Output the [x, y] coordinate of the center of the cell containing the given text.  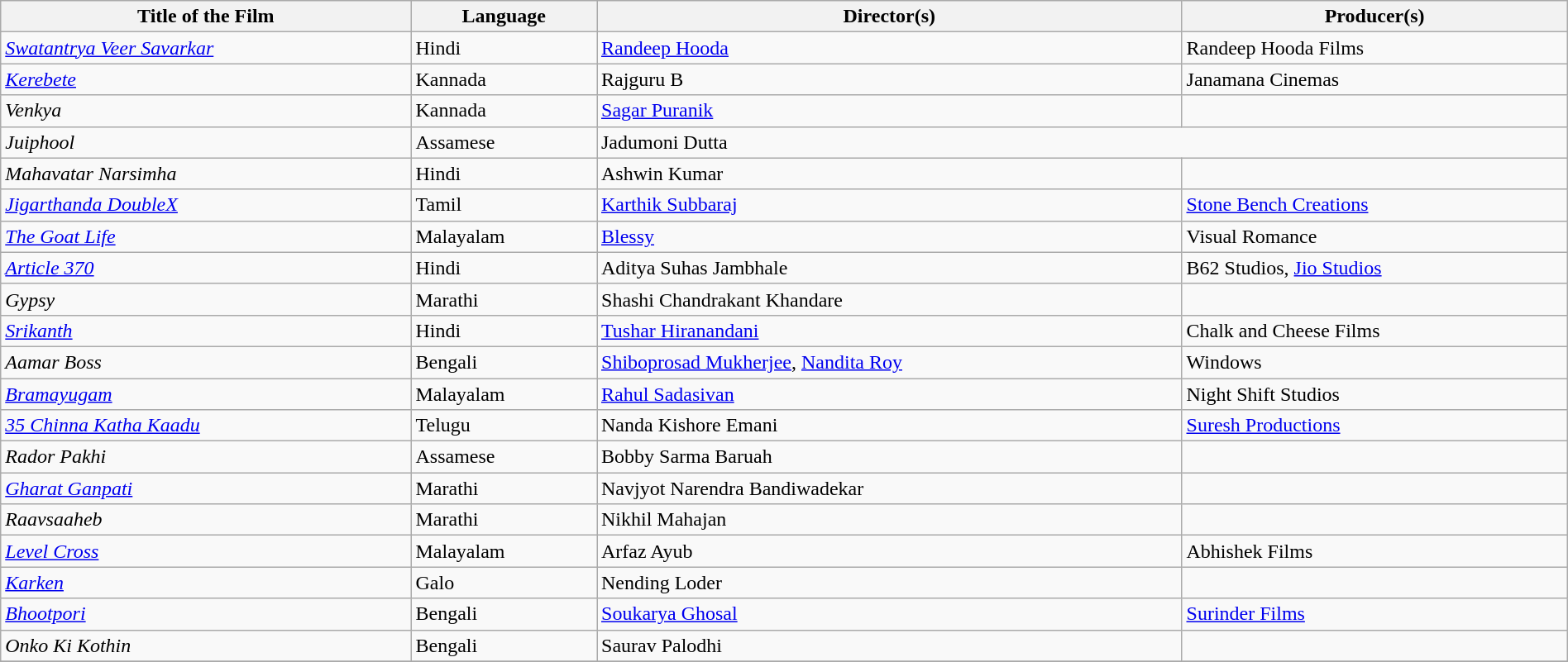
Arfaz Ayub [890, 551]
Mahavatar Narsimha [206, 174]
Swatantrya Veer Savarkar [206, 48]
Rahul Sadasivan [890, 394]
Galo [504, 583]
Blessy [890, 236]
Randeep Hooda Films [1374, 48]
Title of the Film [206, 17]
Suresh Productions [1374, 426]
Surinder Films [1374, 614]
Gypsy [206, 299]
Aamar Boss [206, 362]
Nending Loder [890, 583]
Saurav Palodhi [890, 645]
Level Cross [206, 551]
Venkya [206, 111]
Abhishek Films [1374, 551]
Ashwin Kumar [890, 174]
Onko Ki Kothin [206, 645]
Nikhil Mahajan [890, 520]
Nanda Kishore Emani [890, 426]
Raavsaaheb [206, 520]
Windows [1374, 362]
Jigarthanda DoubleX [206, 205]
Karken [206, 583]
Shashi Chandrakant Khandare [890, 299]
Shiboprosad Mukherjee, Nandita Roy [890, 362]
Article 370 [206, 268]
Producer(s) [1374, 17]
Juiphool [206, 142]
Language [504, 17]
Telugu [504, 426]
Rajguru B [890, 79]
Janamana Cinemas [1374, 79]
Soukarya Ghosal [890, 614]
Stone Bench Creations [1374, 205]
Gharat Ganpati [206, 488]
Aditya Suhas Jambhale [890, 268]
Visual Romance [1374, 236]
The Goat Life [206, 236]
Bhootpori [206, 614]
Bobby Sarma Baruah [890, 457]
Tushar Hiranandani [890, 331]
Night Shift Studios [1374, 394]
Karthik Subbaraj [890, 205]
Kerebete [206, 79]
Sagar Puranik [890, 111]
Jadumoni Dutta [1083, 142]
Srikanth [206, 331]
Navjyot Narendra Bandiwadekar [890, 488]
35 Chinna Katha Kaadu [206, 426]
Randeep Hooda [890, 48]
Director(s) [890, 17]
Tamil [504, 205]
Bramayugam [206, 394]
B62 Studios, Jio Studios [1374, 268]
Rador Pakhi [206, 457]
Chalk and Cheese Films [1374, 331]
